Capture the cell that displays the provided text and extract its [X, Y] central coordinate. 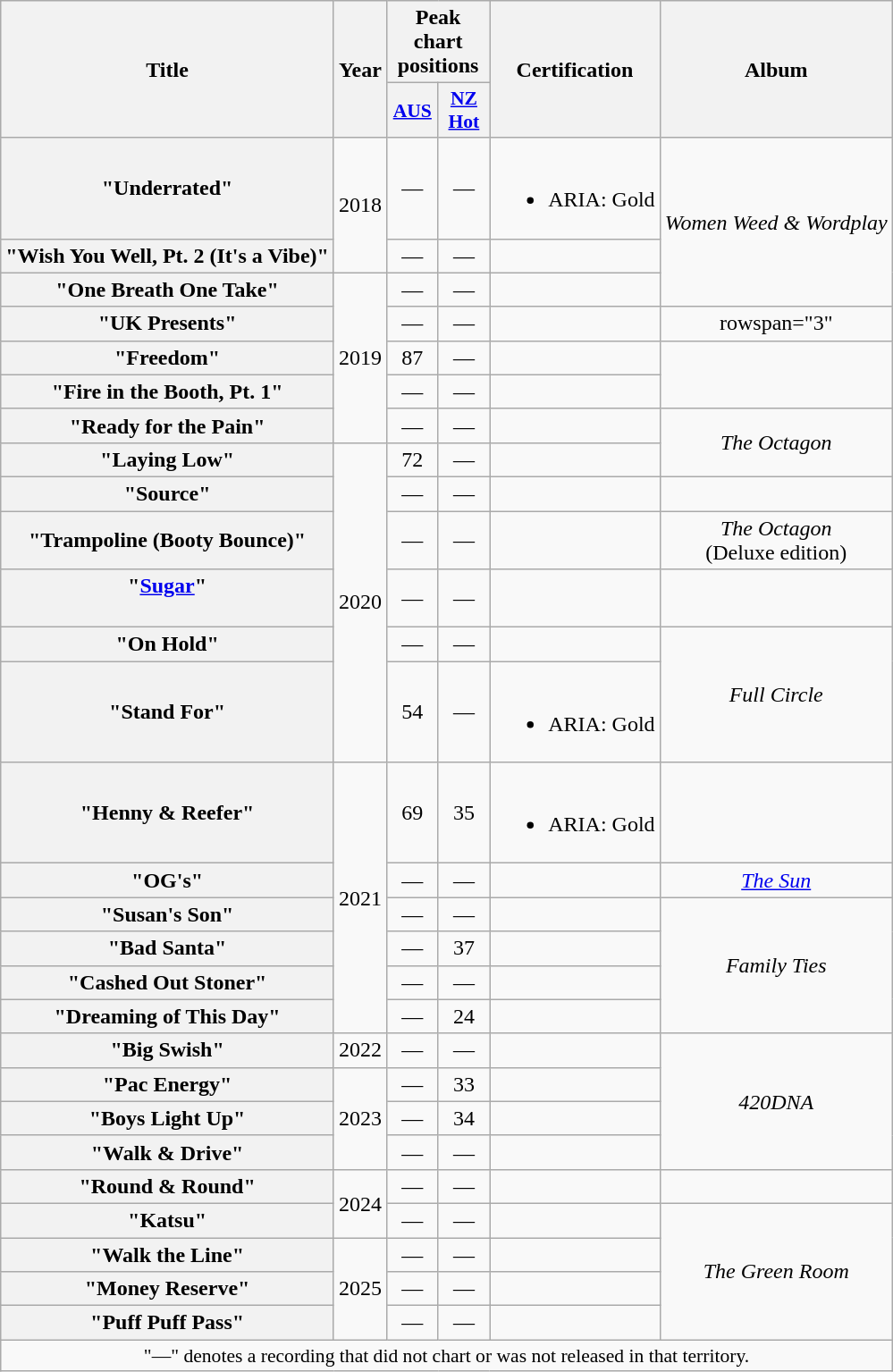
24 [464, 1016]
2020 [359, 602]
"One Breath One Take" [168, 290]
The Green Room [776, 1271]
Title [168, 70]
72 [412, 459]
87 [412, 358]
"Stand For" [168, 711]
"Katsu" [168, 1220]
"Boys Light Up" [168, 1118]
"Puff Puff Pass" [168, 1323]
33 [464, 1084]
"Cashed Out Stoner" [168, 982]
"Susan's Son" [168, 914]
2019 [359, 358]
"Round & Round" [168, 1186]
"Freedom" [168, 358]
"Big Swish" [168, 1050]
Full Circle [776, 695]
"OG's" [168, 880]
"Pac Energy" [168, 1084]
"Source" [168, 493]
37 [464, 948]
Family Ties [776, 965]
"Money Reserve" [168, 1289]
34 [464, 1118]
Year [359, 70]
Peak chart positions [438, 42]
"Henny & Reefer" [168, 813]
"Bad Santa" [168, 948]
2023 [359, 1118]
"Sugar" [168, 599]
35 [464, 813]
420DNA [776, 1101]
69 [412, 813]
"Walk & Drive" [168, 1152]
"Laying Low" [168, 459]
"—" denotes a recording that did not chart or was not released in that territory. [447, 1356]
The Octagon(Deluxe edition) [776, 540]
AUS [412, 111]
"UK Presents" [168, 324]
NZHot [464, 111]
"Underrated" [168, 188]
2025 [359, 1288]
"Trampoline (Booty Bounce)" [168, 540]
2024 [359, 1203]
The Octagon [776, 442]
"Fire in the Booth, Pt. 1" [168, 391]
2022 [359, 1050]
54 [412, 711]
"Walk the Line" [168, 1254]
rowspan="3" [776, 324]
Album [776, 70]
"Wish You Well, Pt. 2 (It's a Vibe)" [168, 256]
"Ready for the Pain" [168, 425]
"Dreaming of This Day" [168, 1016]
Certification [575, 70]
2018 [359, 206]
The Sun [776, 880]
2021 [359, 897]
"On Hold" [168, 644]
Women Weed & Wordplay [776, 222]
